Return the [X, Y] coordinate for the center point of the cell that contains the specified text.  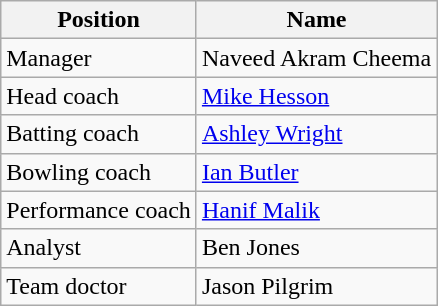
Mike Hesson [316, 96]
Ben Jones [316, 248]
Bowling coach [99, 172]
Name [316, 20]
Manager [99, 58]
Performance coach [99, 210]
Hanif Malik [316, 210]
Batting coach [99, 134]
Head coach [99, 96]
Position [99, 20]
Analyst [99, 248]
Naveed Akram Cheema [316, 58]
Team doctor [99, 286]
Ian Butler [316, 172]
Ashley Wright [316, 134]
Jason Pilgrim [316, 286]
